Detect which cell encompasses the target text, then output its (x, y) center coordinate. 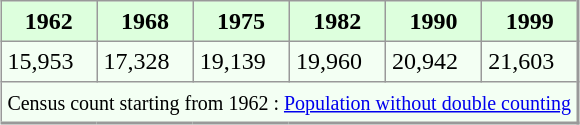
17,328 (145, 61)
1982 (337, 21)
1999 (530, 21)
1962 (49, 21)
20,942 (433, 61)
21,603 (530, 61)
19,139 (241, 61)
1975 (241, 21)
1990 (433, 21)
1968 (145, 21)
19,960 (337, 61)
Census count starting from 1962 : Population without double counting (290, 102)
15,953 (49, 61)
